Return (X, Y) of the center of cell containing provided text 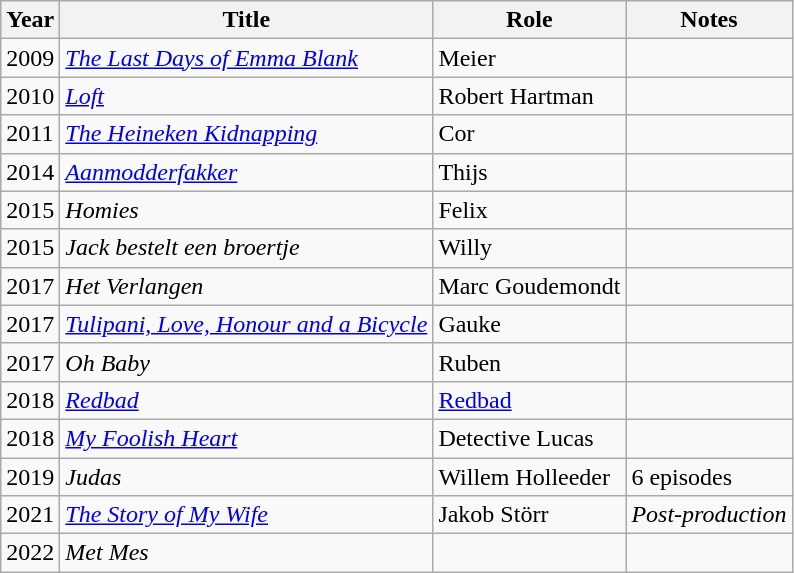
6 episodes (709, 477)
2019 (30, 477)
Willem Holleeder (530, 477)
2021 (30, 515)
My Foolish Heart (246, 438)
Willy (530, 248)
Thijs (530, 172)
2014 (30, 172)
The Heineken Kidnapping (246, 134)
2009 (30, 58)
Title (246, 20)
Role (530, 20)
Post-production (709, 515)
Aanmodderfakker (246, 172)
Detective Lucas (530, 438)
Year (30, 20)
Jakob Störr (530, 515)
Marc Goudemondt (530, 286)
Ruben (530, 362)
Met Mes (246, 553)
2010 (30, 96)
Tulipani, Love, Honour and a Bicycle (246, 324)
Homies (246, 210)
Loft (246, 96)
Cor (530, 134)
The Story of My Wife (246, 515)
Het Verlangen (246, 286)
Notes (709, 20)
Judas (246, 477)
Felix (530, 210)
Jack bestelt een broertje (246, 248)
Oh Baby (246, 362)
Meier (530, 58)
The Last Days of Emma Blank (246, 58)
2011 (30, 134)
2022 (30, 553)
Gauke (530, 324)
Robert Hartman (530, 96)
